From the cell containing the given text, extract its center point as [X, Y] coordinate. 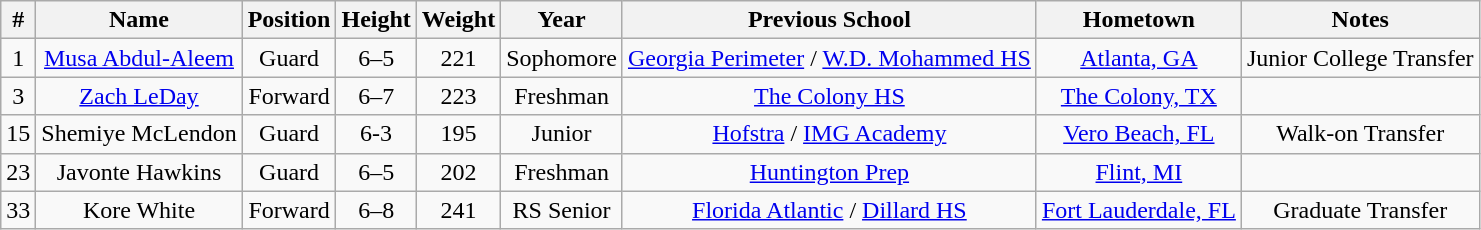
1 [18, 58]
6-3 [376, 134]
Sophomore [562, 58]
15 [18, 134]
Junior [562, 134]
195 [458, 134]
Year [562, 20]
Weight [458, 20]
221 [458, 58]
Florida Atlantic / Dillard HS [829, 210]
The Colony, TX [1138, 96]
Height [376, 20]
223 [458, 96]
Kore White [139, 210]
Zach LeDay [139, 96]
Graduate Transfer [1360, 210]
Shemiye McLendon [139, 134]
Hofstra / IMG Academy [829, 134]
6–8 [376, 210]
Walk-on Transfer [1360, 134]
3 [18, 96]
6–7 [376, 96]
Name [139, 20]
Atlanta, GA [1138, 58]
33 [18, 210]
The Colony HS [829, 96]
Notes [1360, 20]
Fort Lauderdale, FL [1138, 210]
241 [458, 210]
Junior College Transfer [1360, 58]
RS Senior [562, 210]
Georgia Perimeter / W.D. Mohammed HS [829, 58]
Javonte Hawkins [139, 172]
202 [458, 172]
Huntington Prep [829, 172]
23 [18, 172]
Musa Abdul-Aleem [139, 58]
Vero Beach, FL [1138, 134]
# [18, 20]
Position [289, 20]
Previous School [829, 20]
Flint, MI [1138, 172]
Hometown [1138, 20]
